Find where the given text appears and provide that cell's center as (x, y) coordinate. 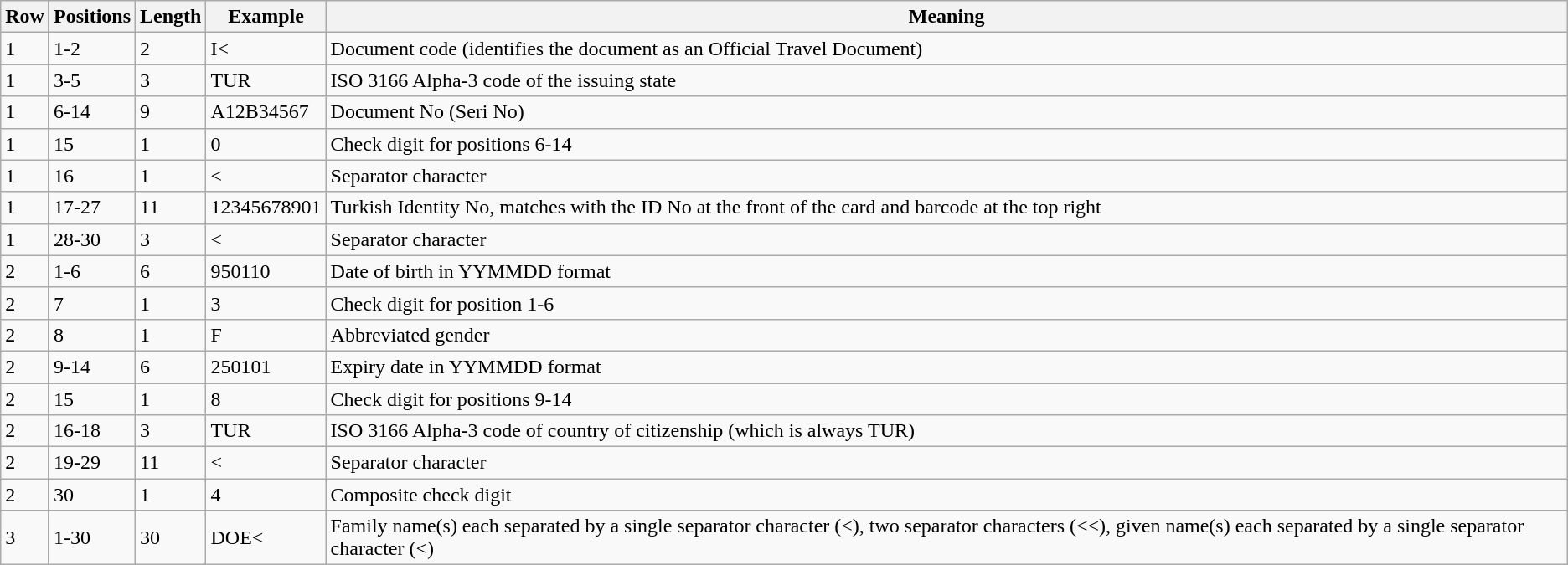
Expiry date in YYMMDD format (946, 367)
Length (171, 17)
A12B34567 (266, 112)
1-6 (92, 271)
Composite check digit (946, 495)
Abbreviated gender (946, 335)
16-18 (92, 431)
1-2 (92, 49)
7 (92, 303)
28-30 (92, 239)
16 (92, 176)
Check digit for position 1-6 (946, 303)
19-29 (92, 463)
17-27 (92, 208)
3-5 (92, 80)
Check digit for positions 6-14 (946, 144)
ISO 3166 Alpha-3 code of the issuing state (946, 80)
4 (266, 495)
I< (266, 49)
Document code (identifies the document as an Official Travel Document) (946, 49)
9 (171, 112)
6-14 (92, 112)
Check digit for positions 9-14 (946, 399)
9-14 (92, 367)
0 (266, 144)
12345678901 (266, 208)
Turkish Identity No, matches with the ID No at the front of the card and barcode at the top right (946, 208)
Example (266, 17)
DOE< (266, 537)
Row (25, 17)
ISO 3166 Alpha-3 code of country of citizenship (which is always TUR) (946, 431)
950110 (266, 271)
Positions (92, 17)
1-30 (92, 537)
Meaning (946, 17)
250101 (266, 367)
F (266, 335)
Date of birth in YYMMDD format (946, 271)
Document No (Seri No) (946, 112)
